Return the [x, y] coordinate for the center point of the cell that contains the specified text.  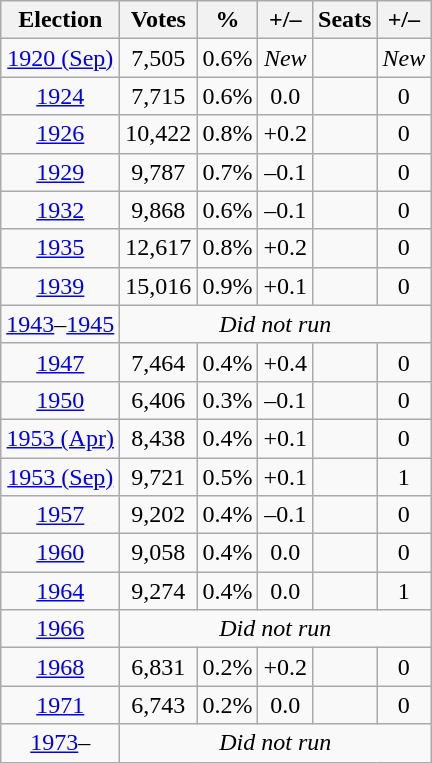
9,787 [158, 172]
1929 [60, 172]
10,422 [158, 134]
0.7% [228, 172]
12,617 [158, 248]
0.5% [228, 477]
1926 [60, 134]
1935 [60, 248]
9,274 [158, 591]
9,868 [158, 210]
7,505 [158, 58]
6,831 [158, 667]
+0.4 [286, 362]
1960 [60, 553]
1932 [60, 210]
Votes [158, 20]
1968 [60, 667]
1953 (Apr) [60, 438]
1920 (Sep) [60, 58]
9,202 [158, 515]
1939 [60, 286]
7,464 [158, 362]
1973– [60, 743]
1971 [60, 705]
1964 [60, 591]
6,406 [158, 400]
7,715 [158, 96]
1966 [60, 629]
15,016 [158, 286]
1957 [60, 515]
1950 [60, 400]
1947 [60, 362]
Election [60, 20]
8,438 [158, 438]
9,058 [158, 553]
1953 (Sep) [60, 477]
% [228, 20]
Seats [345, 20]
0.9% [228, 286]
1924 [60, 96]
9,721 [158, 477]
6,743 [158, 705]
1943–1945 [60, 324]
0.3% [228, 400]
